Scan for the cell matching the given text and deliver its [x, y] coordinate at center. 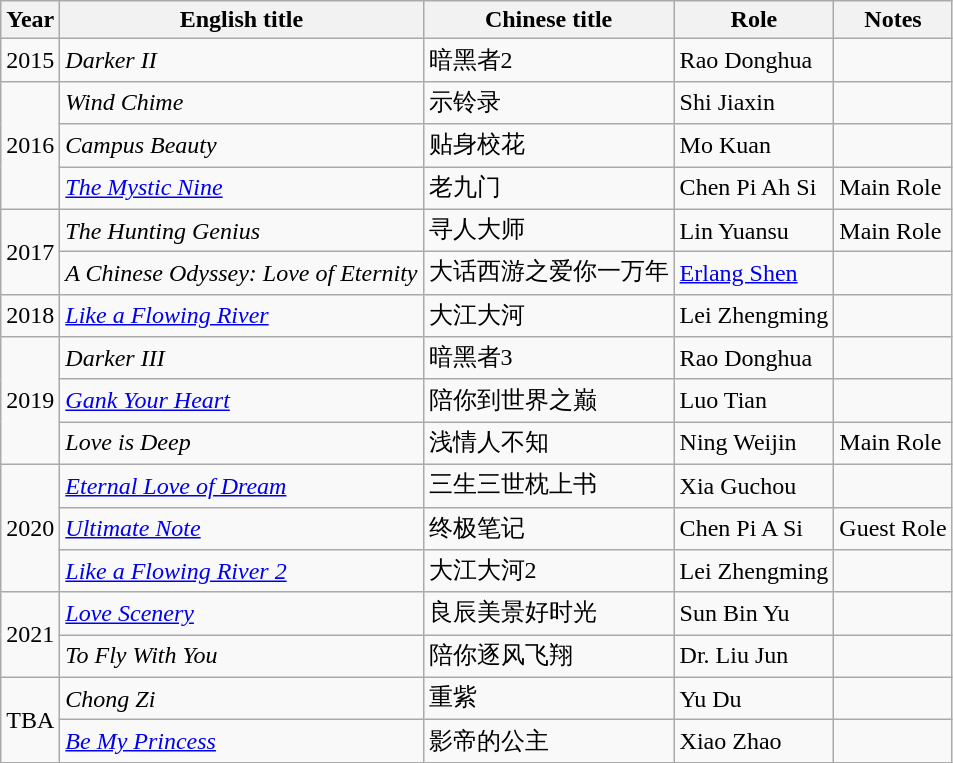
示铃录 [548, 102]
Role [754, 20]
Mo Kuan [754, 146]
Ning Weijin [754, 444]
陪你到世界之巅 [548, 400]
浅情人不知 [548, 444]
Eternal Love of Dream [242, 486]
Sun Bin Yu [754, 614]
Shi Jiaxin [754, 102]
Yu Du [754, 698]
Like a Flowing River [242, 316]
Guest Role [893, 528]
良辰美景好时光 [548, 614]
Chen Pi Ah Si [754, 188]
2018 [30, 316]
Xiao Zhao [754, 742]
The Mystic Nine [242, 188]
2019 [30, 401]
贴身校花 [548, 146]
To Fly With You [242, 656]
English title [242, 20]
影帝的公主 [548, 742]
大江大河2 [548, 572]
Darker II [242, 60]
Gank Your Heart [242, 400]
Darker III [242, 358]
终极笔记 [548, 528]
大江大河 [548, 316]
Notes [893, 20]
Ultimate Note [242, 528]
Wind Chime [242, 102]
Like a Flowing River 2 [242, 572]
暗黑者2 [548, 60]
2020 [30, 528]
A Chinese Odyssey: Love of Eternity [242, 274]
重紫 [548, 698]
Love Scenery [242, 614]
Dr. Liu Jun [754, 656]
Lin Yuansu [754, 230]
老九门 [548, 188]
Campus Beauty [242, 146]
Chen Pi A Si [754, 528]
陪你逐风飞翔 [548, 656]
2015 [30, 60]
The Hunting Genius [242, 230]
Erlang Shen [754, 274]
2017 [30, 252]
Be My Princess [242, 742]
TBA [30, 720]
寻人大师 [548, 230]
Xia Guchou [754, 486]
Luo Tian [754, 400]
Chong Zi [242, 698]
Chinese title [548, 20]
大话西游之爱你一万年 [548, 274]
三生三世枕上书 [548, 486]
Love is Deep [242, 444]
2016 [30, 145]
Year [30, 20]
暗黑者3 [548, 358]
2021 [30, 634]
